From the cell containing the given text, extract its center point as [x, y] coordinate. 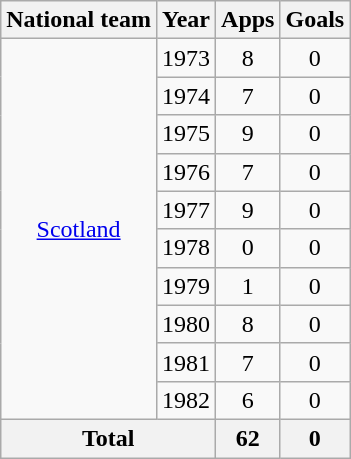
6 [248, 400]
Year [186, 20]
1974 [186, 96]
62 [248, 438]
1 [248, 286]
1981 [186, 362]
1973 [186, 58]
1978 [186, 248]
1979 [186, 286]
Apps [248, 20]
Scotland [79, 230]
1977 [186, 210]
National team [79, 20]
1975 [186, 134]
1980 [186, 324]
Goals [315, 20]
1976 [186, 172]
1982 [186, 400]
Total [108, 438]
